Locate the cell with the specified text and output its (x, y) center coordinate. 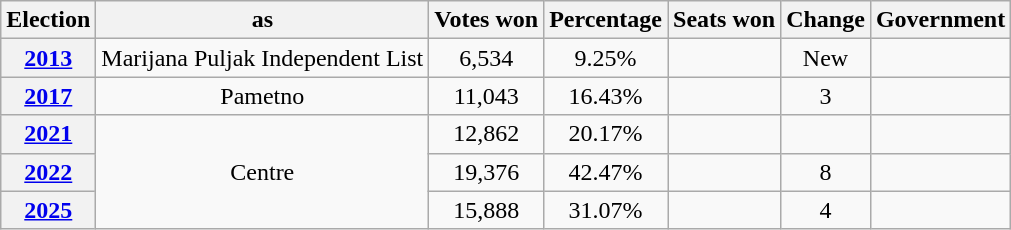
8 (826, 172)
Centre (262, 172)
15,888 (486, 210)
6,534 (486, 58)
3 (826, 96)
Marijana Puljak Independent List (262, 58)
2013 (48, 58)
New (826, 58)
9.25% (606, 58)
4 (826, 210)
Votes won (486, 20)
Government (940, 20)
12,862 (486, 134)
16.43% (606, 96)
20.17% (606, 134)
Percentage (606, 20)
42.47% (606, 172)
19,376 (486, 172)
Pametno (262, 96)
2017 (48, 96)
2025 (48, 210)
Election (48, 20)
2021 (48, 134)
Change (826, 20)
2022 (48, 172)
11,043 (486, 96)
31.07% (606, 210)
as (262, 20)
Seats won (724, 20)
